Search for the cell housing the specified text and yield its (x, y) center coordinate. 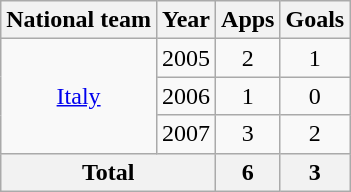
Apps (248, 20)
National team (79, 20)
Year (186, 20)
Italy (79, 96)
0 (315, 96)
Total (108, 172)
6 (248, 172)
Goals (315, 20)
2007 (186, 134)
2006 (186, 96)
2005 (186, 58)
